Capture the cell that displays the provided text and extract its [x, y] central coordinate. 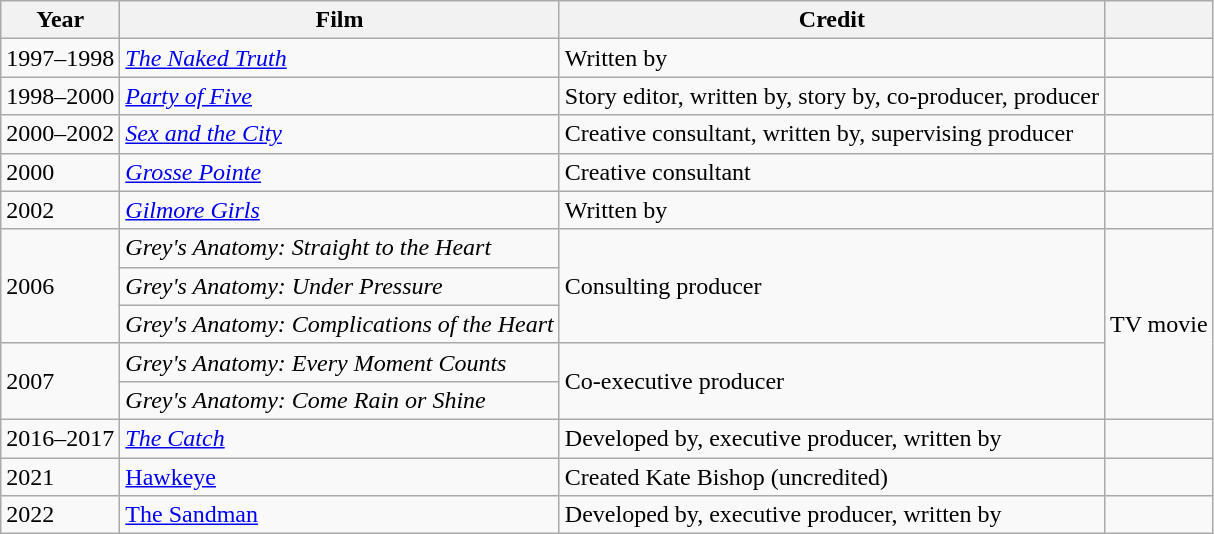
Creative consultant, written by, supervising producer [832, 134]
The Sandman [340, 515]
Grey's Anatomy: Under Pressure [340, 286]
TV movie [1160, 324]
The Catch [340, 438]
Party of Five [340, 96]
2000 [60, 172]
1997–1998 [60, 58]
Consulting producer [832, 286]
2022 [60, 515]
Created Kate Bishop (uncredited) [832, 477]
Film [340, 20]
2002 [60, 210]
1998–2000 [60, 96]
2021 [60, 477]
2006 [60, 286]
Year [60, 20]
Story editor, written by, story by, co-producer, producer [832, 96]
Hawkeye [340, 477]
Grey's Anatomy: Every Moment Counts [340, 362]
Grey's Anatomy: Come Rain or Shine [340, 400]
Grey's Anatomy: Straight to the Heart [340, 248]
2016–2017 [60, 438]
Credit [832, 20]
Gilmore Girls [340, 210]
Creative consultant [832, 172]
2000–2002 [60, 134]
Sex and the City [340, 134]
Co-executive producer [832, 381]
Grey's Anatomy: Complications of the Heart [340, 324]
2007 [60, 381]
The Naked Truth [340, 58]
Grosse Pointe [340, 172]
